Determine the [X, Y] coordinate at the center of the cell enclosing the given text.  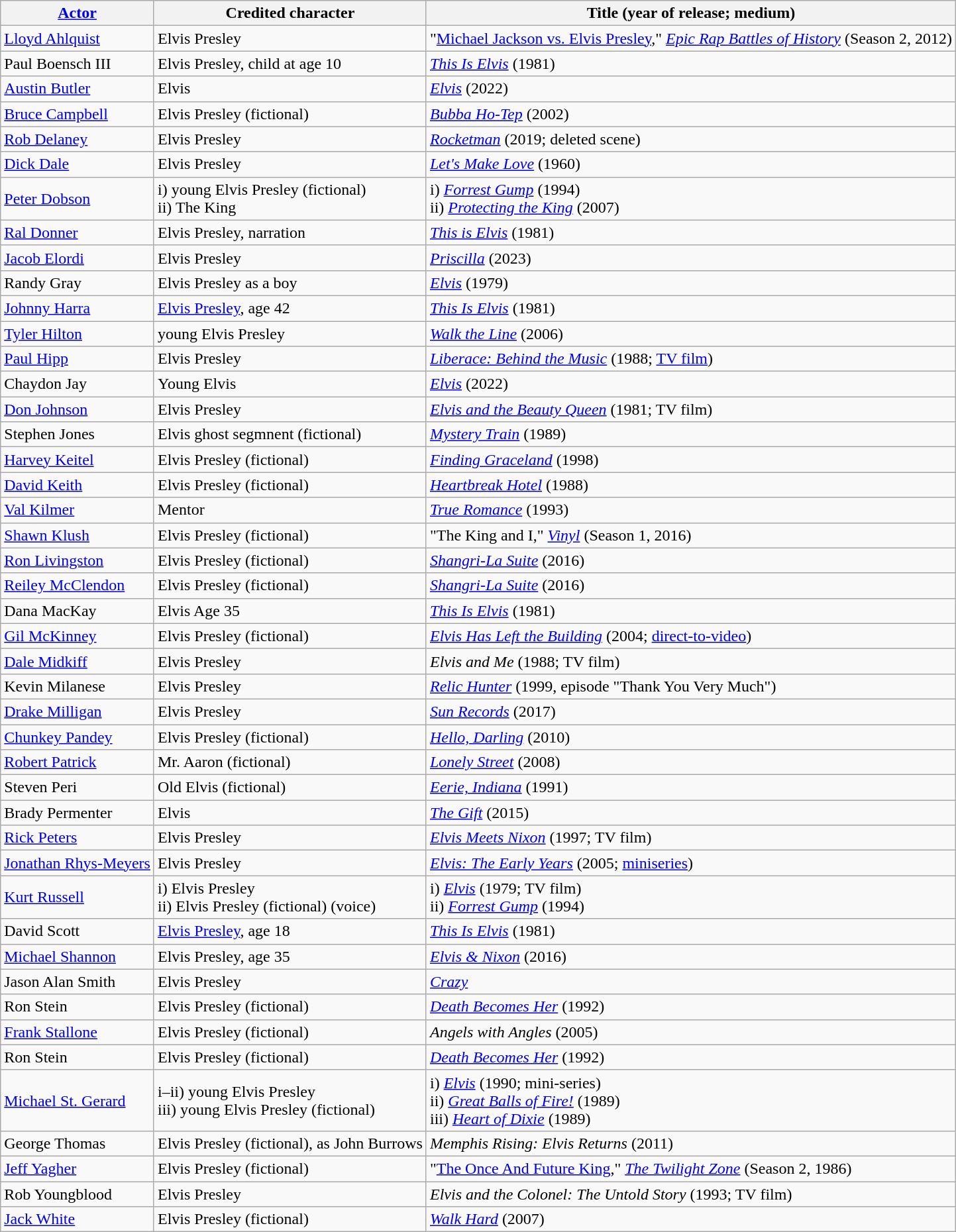
i) Elvis (1990; mini-series)ii) Great Balls of Fire! (1989)iii) Heart of Dixie (1989) [690, 1100]
Lonely Street (2008) [690, 762]
Kevin Milanese [78, 686]
Title (year of release; medium) [690, 13]
Bruce Campbell [78, 114]
Eerie, Indiana (1991) [690, 788]
Elvis Presley, age 35 [290, 956]
Bubba Ho-Tep (2002) [690, 114]
The Gift (2015) [690, 813]
Jacob Elordi [78, 258]
Elvis: The Early Years (2005; miniseries) [690, 863]
Peter Dobson [78, 199]
Elvis Presley, age 42 [290, 308]
Finding Graceland (1998) [690, 460]
Chaydon Jay [78, 384]
Walk the Line (2006) [690, 333]
Jason Alan Smith [78, 982]
Credited character [290, 13]
Actor [78, 13]
Austin Butler [78, 89]
Lloyd Ahlquist [78, 38]
Shawn Klush [78, 535]
Sun Records (2017) [690, 711]
Elvis ghost segmnent (fictional) [290, 435]
Elvis Meets Nixon (1997; TV film) [690, 838]
Ron Livingston [78, 560]
Steven Peri [78, 788]
Paul Hipp [78, 359]
i–ii) young Elvis Presleyiii) young Elvis Presley (fictional) [290, 1100]
Dale Midkiff [78, 661]
Frank Stallone [78, 1032]
"Michael Jackson vs. Elvis Presley," Epic Rap Battles of History (Season 2, 2012) [690, 38]
Don Johnson [78, 409]
Rocketman (2019; deleted scene) [690, 139]
Val Kilmer [78, 510]
Dana MacKay [78, 611]
Crazy [690, 982]
Elvis (1979) [690, 283]
Tyler Hilton [78, 333]
Jeff Yagher [78, 1168]
Angels with Angles (2005) [690, 1032]
Relic Hunter (1999, episode "Thank You Very Much") [690, 686]
Old Elvis (fictional) [290, 788]
Reiley McClendon [78, 586]
Harvey Keitel [78, 460]
"The Once And Future King," The Twilight Zone (Season 2, 1986) [690, 1168]
David Keith [78, 485]
Mr. Aaron (fictional) [290, 762]
Elvis Age 35 [290, 611]
Kurt Russell [78, 897]
Gil McKinney [78, 636]
Elvis and Me (1988; TV film) [690, 661]
Jonathan Rhys-Meyers [78, 863]
Mentor [290, 510]
Let's Make Love (1960) [690, 164]
Paul Boensch III [78, 64]
Randy Gray [78, 283]
Heartbreak Hotel (1988) [690, 485]
Elvis Presley as a boy [290, 283]
George Thomas [78, 1143]
Elvis Presley (fictional), as John Burrows [290, 1143]
This is Elvis (1981) [690, 232]
Young Elvis [290, 384]
Dick Dale [78, 164]
Elvis Presley, age 18 [290, 931]
Johnny Harra [78, 308]
Jack White [78, 1219]
i) Elvis Presleyii) Elvis Presley (fictional) (voice) [290, 897]
i) Forrest Gump (1994)ii) Protecting the King (2007) [690, 199]
Brady Permenter [78, 813]
Chunkey Pandey [78, 737]
Ral Donner [78, 232]
Memphis Rising: Elvis Returns (2011) [690, 1143]
Elvis Has Left the Building (2004; direct-to-video) [690, 636]
"The King and I," Vinyl (Season 1, 2016) [690, 535]
Elvis & Nixon (2016) [690, 956]
Elvis and the Colonel: The Untold Story (1993; TV film) [690, 1194]
Stephen Jones [78, 435]
Rob Delaney [78, 139]
Liberace: Behind the Music (1988; TV film) [690, 359]
Mystery Train (1989) [690, 435]
i) young Elvis Presley (fictional)ii) The King [290, 199]
Drake Milligan [78, 711]
i) Elvis (1979; TV film)ii) Forrest Gump (1994) [690, 897]
David Scott [78, 931]
Rob Youngblood [78, 1194]
Michael Shannon [78, 956]
young Elvis Presley [290, 333]
Michael St. Gerard [78, 1100]
Elvis Presley, child at age 10 [290, 64]
Walk Hard (2007) [690, 1219]
Elvis Presley, narration [290, 232]
Priscilla (2023) [690, 258]
Elvis and the Beauty Queen (1981; TV film) [690, 409]
True Romance (1993) [690, 510]
Robert Patrick [78, 762]
Hello, Darling (2010) [690, 737]
Rick Peters [78, 838]
